Detect which cell encompasses the target text, then output its [x, y] center coordinate. 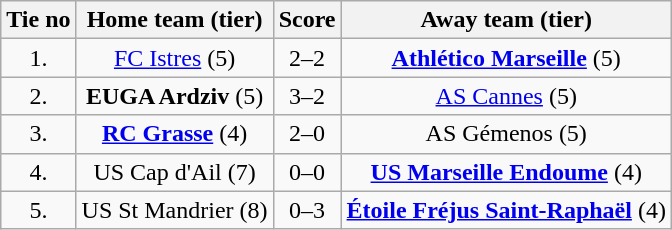
2. [38, 96]
US Cap d'Ail (7) [174, 172]
Away team (tier) [506, 20]
3. [38, 134]
Tie no [38, 20]
US St Mandrier (8) [174, 210]
2–2 [307, 58]
Home team (tier) [174, 20]
Étoile Fréjus Saint-Raphaël (4) [506, 210]
0–0 [307, 172]
0–3 [307, 210]
5. [38, 210]
4. [38, 172]
Athlético Marseille (5) [506, 58]
AS Cannes (5) [506, 96]
AS Gémenos (5) [506, 134]
RC Grasse (4) [174, 134]
1. [38, 58]
3–2 [307, 96]
US Marseille Endoume (4) [506, 172]
EUGA Ardziv (5) [174, 96]
Score [307, 20]
FC Istres (5) [174, 58]
2–0 [307, 134]
